From the cell containing the given text, extract its center point as [x, y] coordinate. 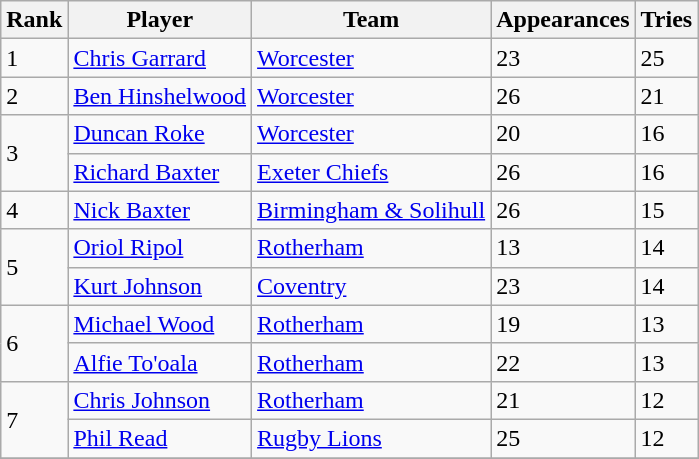
Ben Hinshelwood [160, 96]
15 [666, 210]
Alfie To'oala [160, 362]
Nick Baxter [160, 210]
Tries [666, 20]
Coventry [372, 286]
20 [563, 134]
Appearances [563, 20]
Team [372, 20]
3 [34, 153]
Michael Wood [160, 324]
2 [34, 96]
Oriol Ripol [160, 248]
Rank [34, 20]
Birmingham & Solihull [372, 210]
Chris Johnson [160, 400]
Player [160, 20]
Chris Garrard [160, 58]
Exeter Chiefs [372, 172]
22 [563, 362]
Phil Read [160, 438]
4 [34, 210]
1 [34, 58]
Duncan Roke [160, 134]
19 [563, 324]
5 [34, 267]
6 [34, 343]
Richard Baxter [160, 172]
Kurt Johnson [160, 286]
Rugby Lions [372, 438]
7 [34, 419]
